For the text-containing cell, return its midpoint in (X, Y) coordinate format. 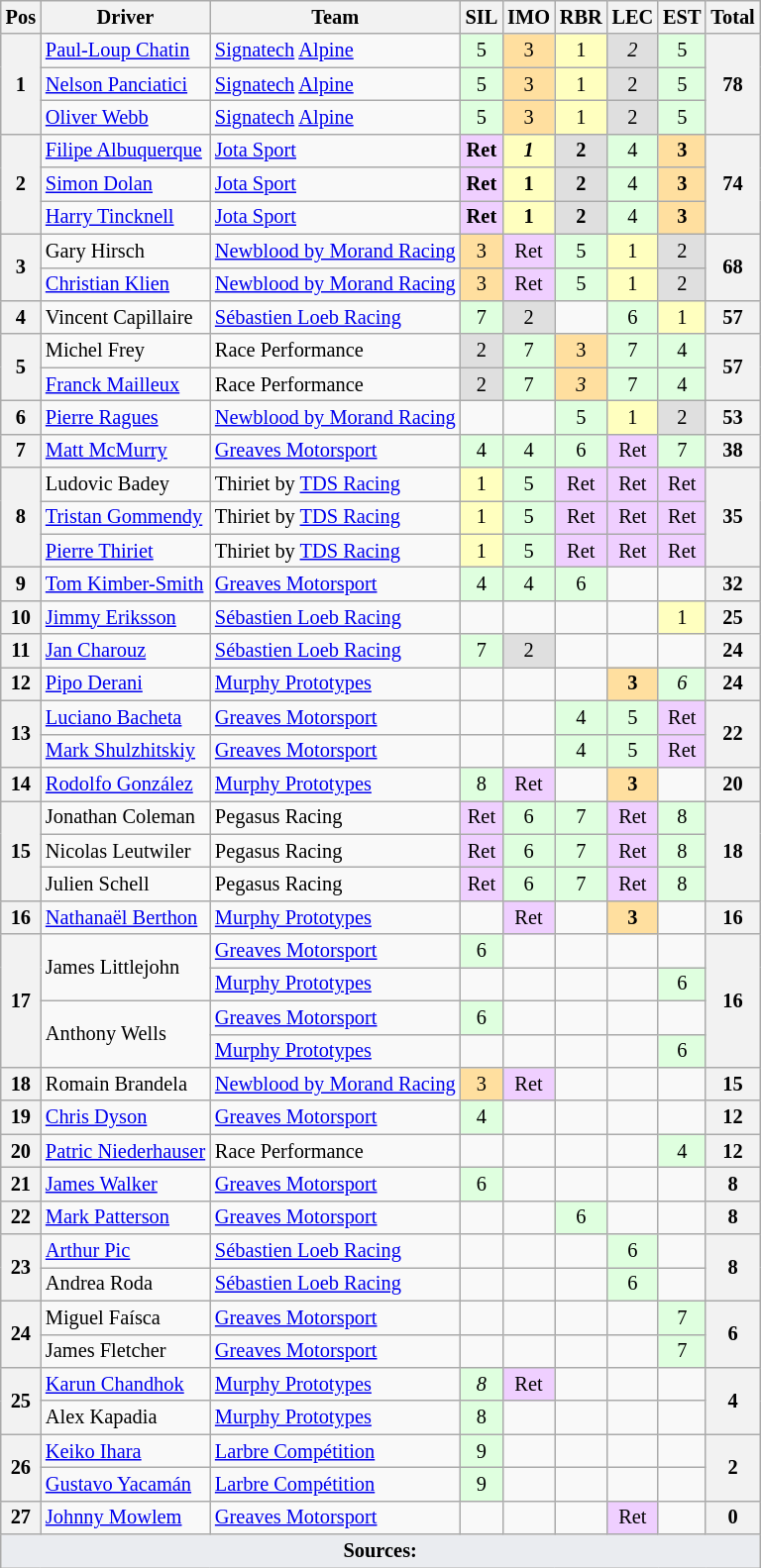
Total (732, 17)
Alex Kapadia (125, 1417)
Keiko Ihara (125, 1451)
Luciano Bacheta (125, 717)
17 (21, 1000)
Karun Chandhok (125, 1384)
Pipo Derani (125, 683)
38 (732, 451)
Gustavo Yacamán (125, 1484)
Ludovic Badey (125, 484)
Nicolas Leutwiler (125, 851)
Johnny Mowlem (125, 1517)
21 (21, 1184)
IMO (529, 17)
Jan Charouz (125, 651)
SIL (482, 17)
Jimmy Eriksson (125, 617)
Nathanaël Berthon (125, 917)
Driver (125, 17)
11 (21, 651)
78 (732, 83)
LEC (633, 17)
Patric Niederhauser (125, 1151)
Julien Schell (125, 884)
Mark Patterson (125, 1217)
0 (732, 1517)
23 (21, 1268)
James Littlejohn (125, 967)
Matt McMurry (125, 451)
Rodolfo González (125, 784)
Team (335, 17)
Filipe Albuquerque (125, 151)
74 (732, 184)
53 (732, 417)
68 (732, 267)
27 (21, 1517)
Christian Klien (125, 284)
10 (21, 617)
Gary Hirsch (125, 251)
32 (732, 583)
Franck Mailleux (125, 384)
Sources: (380, 1551)
James Walker (125, 1184)
Simon Dolan (125, 184)
Chris Dyson (125, 1117)
Michel Frey (125, 351)
13 (21, 733)
Vincent Capillaire (125, 317)
Andrea Roda (125, 1284)
Harry Tincknell (125, 217)
35 (732, 517)
James Fletcher (125, 1351)
RBR (581, 17)
Romain Brandela (125, 1084)
Oliver Webb (125, 117)
Pierre Ragues (125, 417)
Tristan Gommendy (125, 517)
Nelson Panciatici (125, 84)
EST (682, 17)
Pos (21, 17)
Mark Shulzhitskiy (125, 751)
14 (21, 784)
Arthur Pic (125, 1251)
19 (21, 1117)
Paul-Loup Chatin (125, 51)
Tom Kimber-Smith (125, 583)
Miguel Faísca (125, 1317)
Anthony Wells (125, 1034)
Jonathan Coleman (125, 817)
Pierre Thiriet (125, 551)
26 (21, 1468)
